Search for the cell housing the specified text and yield its [x, y] center coordinate. 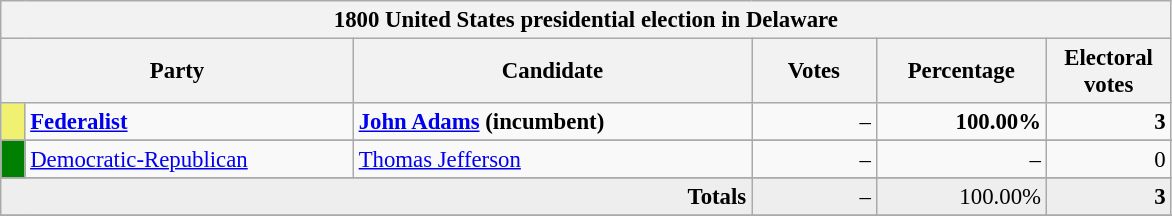
1800 United States presidential election in Delaware [586, 20]
Federalist [189, 122]
Totals [376, 197]
0 [1108, 160]
Thomas Jefferson [552, 160]
Votes [814, 72]
Percentage [961, 72]
Candidate [552, 72]
Electoral votes [1108, 72]
Democratic-Republican [189, 160]
Party [178, 72]
John Adams (incumbent) [552, 122]
